For the text-containing cell, return its midpoint in (x, y) coordinate format. 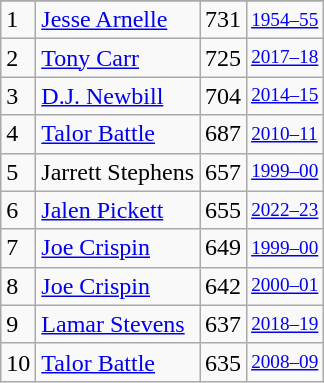
3 (18, 96)
2017–18 (285, 58)
2022–23 (285, 210)
657 (224, 172)
2 (18, 58)
2008–09 (285, 362)
2000–01 (285, 286)
9 (18, 324)
642 (224, 286)
704 (224, 96)
725 (224, 58)
Jesse Arnelle (118, 20)
635 (224, 362)
Tony Carr (118, 58)
8 (18, 286)
5 (18, 172)
6 (18, 210)
D.J. Newbill (118, 96)
649 (224, 248)
Jarrett Stephens (118, 172)
637 (224, 324)
4 (18, 134)
687 (224, 134)
731 (224, 20)
10 (18, 362)
2010–11 (285, 134)
2018–19 (285, 324)
7 (18, 248)
Jalen Pickett (118, 210)
1954–55 (285, 20)
2014–15 (285, 96)
1 (18, 20)
655 (224, 210)
Lamar Stevens (118, 324)
